Scan for the cell matching the given text and deliver its [x, y] coordinate at center. 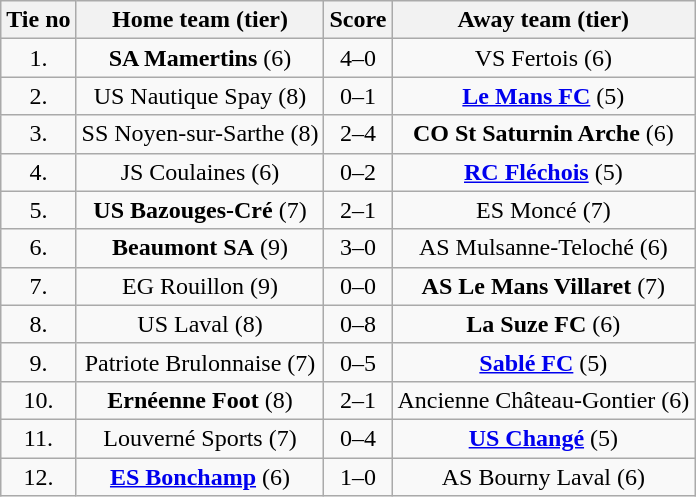
10. [38, 400]
Patriote Brulonnaise (7) [200, 362]
Sablé FC (5) [544, 362]
3–0 [358, 248]
11. [38, 438]
7. [38, 286]
Tie no [38, 20]
JS Coulaines (6) [200, 172]
6. [38, 248]
US Changé (5) [544, 438]
ES Moncé (7) [544, 210]
0–2 [358, 172]
AS Bourny Laval (6) [544, 477]
Ernéenne Foot (8) [200, 400]
1. [38, 58]
0–4 [358, 438]
0–5 [358, 362]
Le Mans FC (5) [544, 96]
0–8 [358, 324]
Score [358, 20]
VS Fertois (6) [544, 58]
Beaumont SA (9) [200, 248]
AS Le Mans Villaret (7) [544, 286]
CO St Saturnin Arche (6) [544, 134]
0–1 [358, 96]
US Nautique Spay (8) [200, 96]
RC Fléchois (5) [544, 172]
SS Noyen-sur-Sarthe (8) [200, 134]
US Laval (8) [200, 324]
US Bazouges-Cré (7) [200, 210]
4. [38, 172]
5. [38, 210]
2–4 [358, 134]
9. [38, 362]
EG Rouillon (9) [200, 286]
Ancienne Château-Gontier (6) [544, 400]
Home team (tier) [200, 20]
2. [38, 96]
1–0 [358, 477]
3. [38, 134]
ES Bonchamp (6) [200, 477]
4–0 [358, 58]
AS Mulsanne-Teloché (6) [544, 248]
SA Mamertins (6) [200, 58]
Away team (tier) [544, 20]
Louverné Sports (7) [200, 438]
12. [38, 477]
0–0 [358, 286]
La Suze FC (6) [544, 324]
8. [38, 324]
